Identify which cell holds the provided text, then report its (X, Y) central coordinate. 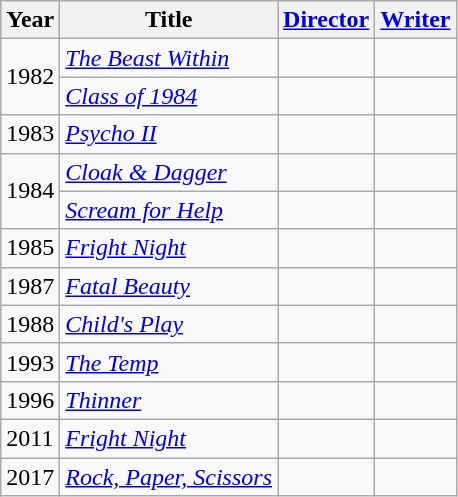
1984 (30, 191)
Child's Play (169, 324)
Writer (416, 20)
Fatal Beauty (169, 286)
2011 (30, 438)
Director (326, 20)
Cloak & Dagger (169, 172)
1988 (30, 324)
2017 (30, 477)
1996 (30, 400)
1985 (30, 248)
Psycho II (169, 134)
Class of 1984 (169, 96)
Year (30, 20)
Thinner (169, 400)
1993 (30, 362)
Scream for Help (169, 210)
The Temp (169, 362)
Title (169, 20)
Rock, Paper, Scissors (169, 477)
1982 (30, 77)
1987 (30, 286)
1983 (30, 134)
The Beast Within (169, 58)
